Pinpoint the cell where the given text exists, returning its (X, Y) midpoint coordinate. 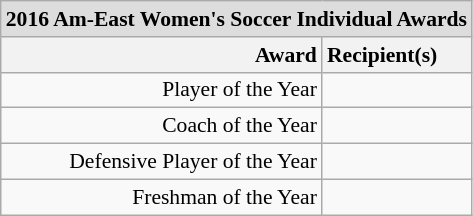
Award (162, 55)
Coach of the Year (162, 126)
Recipient(s) (397, 55)
Player of the Year (162, 90)
Freshman of the Year (162, 197)
Defensive Player of the Year (162, 162)
2016 Am-East Women's Soccer Individual Awards (236, 19)
